Provide the (X, Y) coordinate of the cell's center where the given text is located.  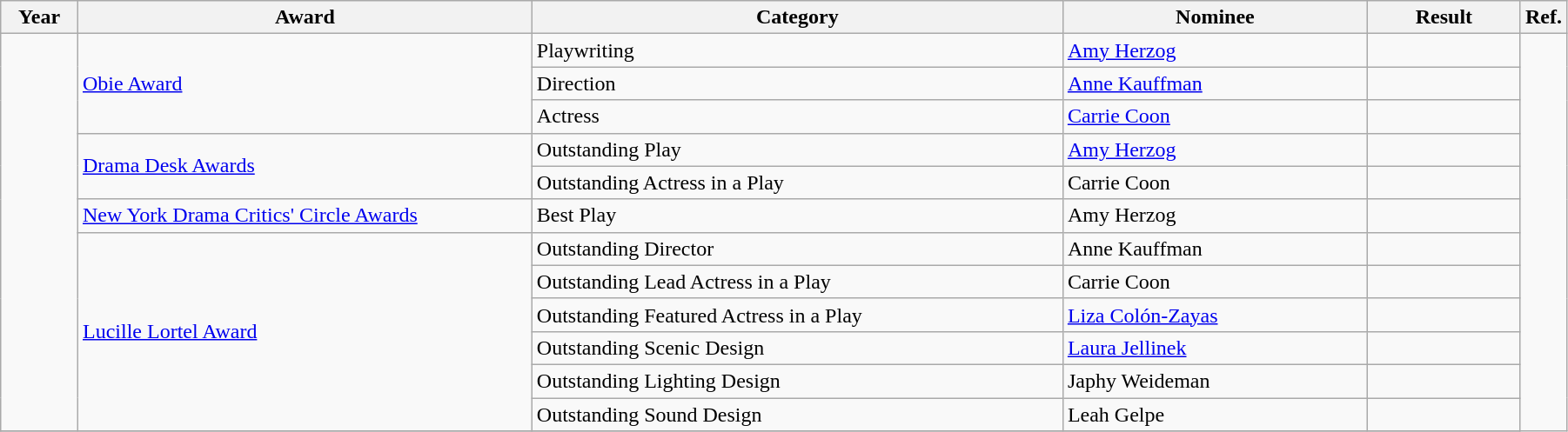
Outstanding Actress in a Play (797, 183)
Lucille Lortel Award (305, 331)
New York Drama Critics' Circle Awards (305, 216)
Ref. (1544, 17)
Year (40, 17)
Award (305, 17)
Outstanding Featured Actress in a Play (797, 315)
Best Play (797, 216)
Outstanding Director (797, 249)
Outstanding Lighting Design (797, 381)
Outstanding Play (797, 150)
Playwriting (797, 50)
Drama Desk Awards (305, 166)
Outstanding Sound Design (797, 415)
Japhy Weideman (1215, 381)
Category (797, 17)
Obie Award (305, 83)
Result (1444, 17)
Actress (797, 116)
Outstanding Scenic Design (797, 348)
Nominee (1215, 17)
Liza Colón-Zayas (1215, 315)
Outstanding Lead Actress in a Play (797, 282)
Direction (797, 83)
Leah Gelpe (1215, 415)
Laura Jellinek (1215, 348)
